Provide the [x, y] coordinate of the cell's center where the given text is located.  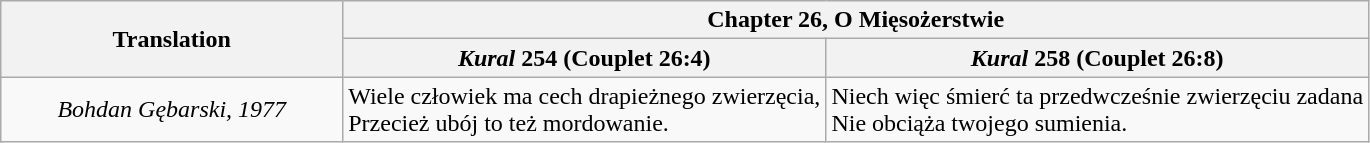
Kural 258 (Couplet 26:8) [1098, 58]
Chapter 26, O Mięsożerstwie [856, 20]
Kural 254 (Couplet 26:4) [584, 58]
Niech więc śmierć ta przedwcześnie zwierzęciu zadanaNie obciąża twojego sumienia. [1098, 110]
Wiele człowiek ma cech drapieżnego zwierzęcia,Przecież ubój to też mordowanie. [584, 110]
Bohdan Gębarski, 1977 [172, 110]
Translation [172, 39]
